From the cell containing the given text, extract its center point as [x, y] coordinate. 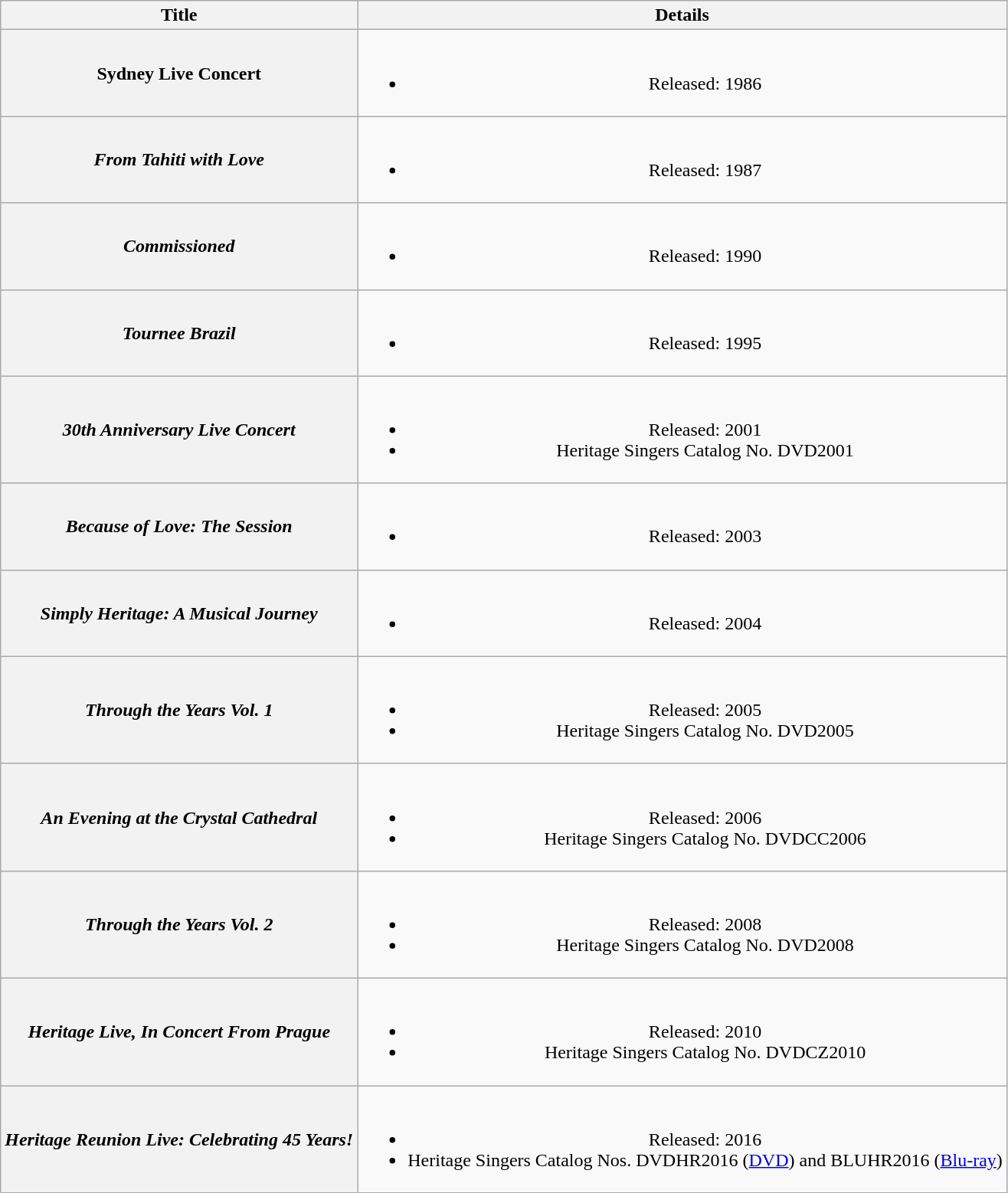
Released: 1990 [682, 247]
Through the Years Vol. 2 [179, 924]
30th Anniversary Live Concert [179, 430]
Released: 2010Heritage Singers Catalog No. DVDCZ2010 [682, 1031]
Simply Heritage: A Musical Journey [179, 613]
Sydney Live Concert [179, 74]
Tournee Brazil [179, 332]
An Evening at the Crystal Cathedral [179, 817]
Details [682, 15]
Through the Years Vol. 1 [179, 710]
Released: 1995 [682, 332]
Released: 1987 [682, 159]
Released: 2003 [682, 527]
Released: 1986 [682, 74]
Heritage Live, In Concert From Prague [179, 1031]
Released: 2001Heritage Singers Catalog No. DVD2001 [682, 430]
Heritage Reunion Live: Celebrating 45 Years! [179, 1139]
Title [179, 15]
Because of Love: The Session [179, 527]
From Tahiti with Love [179, 159]
Released: 2008Heritage Singers Catalog No. DVD2008 [682, 924]
Commissioned [179, 247]
Released: 2006Heritage Singers Catalog No. DVDCC2006 [682, 817]
Released: 2005Heritage Singers Catalog No. DVD2005 [682, 710]
Released: 2016Heritage Singers Catalog Nos. DVDHR2016 (DVD) and BLUHR2016 (Blu-ray) [682, 1139]
Released: 2004 [682, 613]
